Scan for the cell matching the given text and deliver its [x, y] coordinate at center. 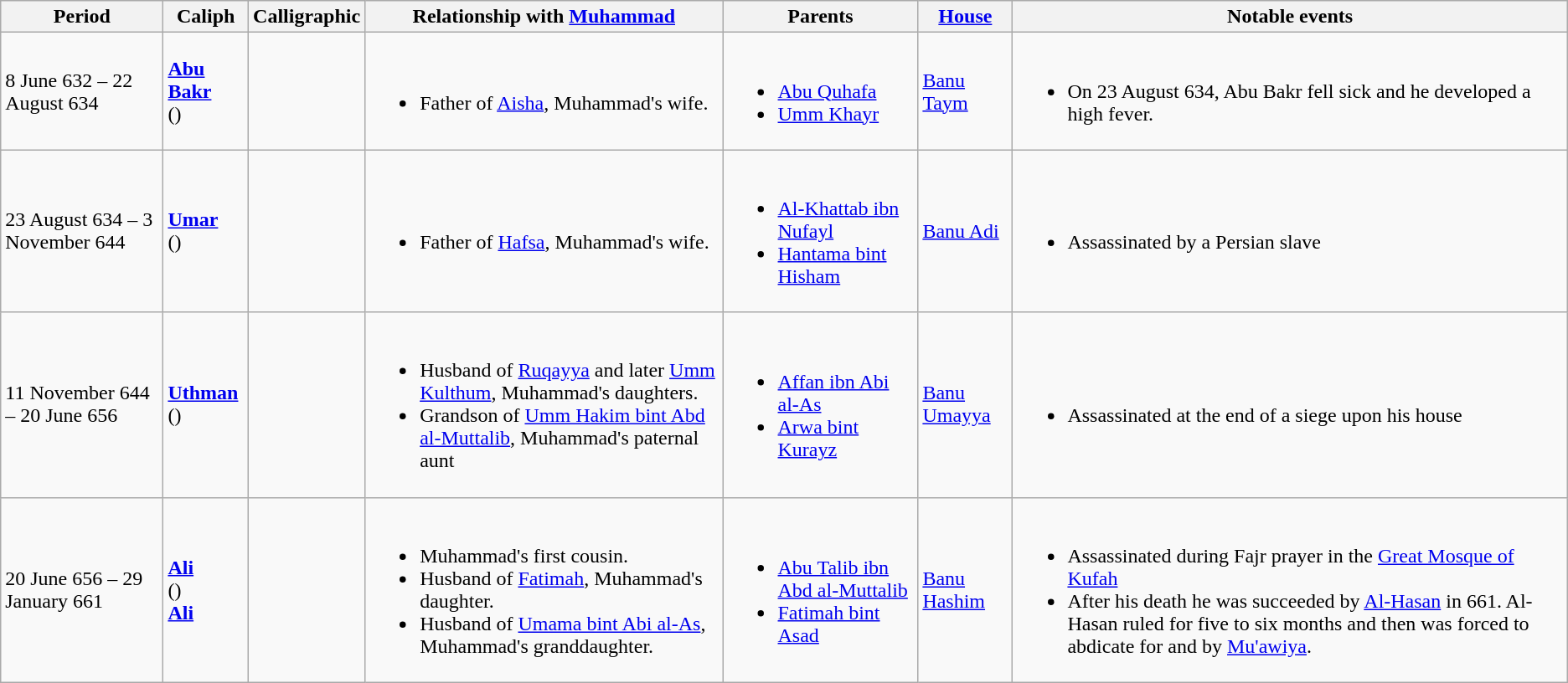
8 June 632 – 22 August 634 [82, 91]
Affan ibn Abi al-AsArwa bint Kurayz [821, 405]
11 November 644 – 20 June 656 [82, 405]
Banu Hashim [965, 589]
Ali()Ali [206, 589]
Uthman() [206, 405]
On 23 August 634, Abu Bakr fell sick and he developed a high fever. [1290, 91]
Period [82, 17]
Al-Khattab ibn NufaylHantama bint Hisham [821, 231]
Assassinated by a Persian slave [1290, 231]
Caliph [206, 17]
Muhammad's first cousin.Husband of Fatimah, Muhammad's daughter.Husband of Umama bint Abi al-As, Muhammad's granddaughter. [544, 589]
Banu Adi [965, 231]
Assassinated at the end of a siege upon his house [1290, 405]
Banu Umayya [965, 405]
Father of Hafsa, Muhammad's wife. [544, 231]
Abu Bakr() [206, 91]
Parents [821, 17]
Father of Aisha, Muhammad's wife. [544, 91]
Umar() [206, 231]
Relationship with Muhammad [544, 17]
House [965, 17]
23 August 634 – 3 November 644 [82, 231]
Abu Talib ibn Abd al-MuttalibFatimah bint Asad [821, 589]
Banu Taym [965, 91]
Husband of Ruqayya and later Umm Kulthum, Muhammad's daughters.Grandson of Umm Hakim bint Abd al-Muttalib, Muhammad's paternal aunt [544, 405]
20 June 656 – 29 January 661 [82, 589]
Calligraphic [307, 17]
Notable events [1290, 17]
Abu QuhafaUmm Khayr [821, 91]
